For the text-containing cell, return its midpoint in [X, Y] coordinate format. 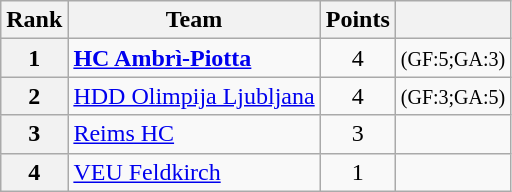
VEU Feldkirch [194, 172]
HC Ambrì-Piotta [194, 58]
Team [194, 20]
2 [34, 96]
Reims HC [194, 134]
Rank [34, 20]
HDD Olimpija Ljubljana [194, 96]
(GF:5;GA:3) [452, 58]
Points [358, 20]
(GF:3;GA:5) [452, 96]
